Provide the (X, Y) coordinate of the cell's center where the given text is located.  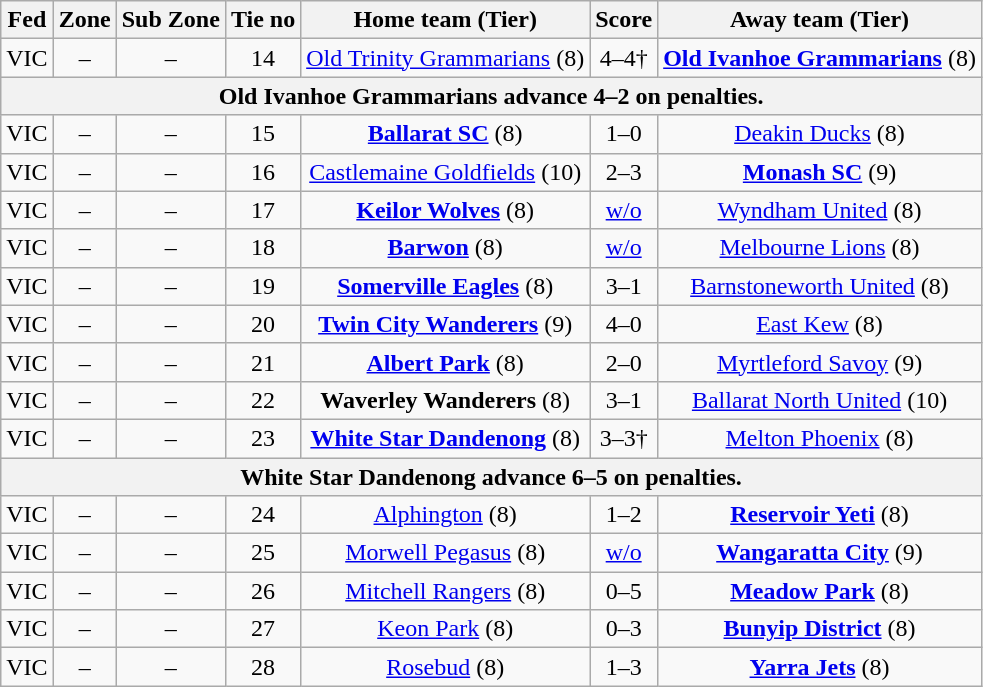
Barnstoneworth United (8) (820, 286)
Ballarat North United (10) (820, 400)
15 (262, 134)
Castlemaine Goldfields (10) (446, 172)
Mitchell Rangers (8) (446, 591)
Keilor Wolves (8) (446, 210)
Away team (Tier) (820, 20)
Melbourne Lions (8) (820, 248)
Old Trinity Grammarians (8) (446, 58)
3–3† (624, 438)
19 (262, 286)
25 (262, 553)
Twin City Wanderers (9) (446, 324)
Score (624, 20)
16 (262, 172)
28 (262, 667)
2–0 (624, 362)
Wangaratta City (9) (820, 553)
Albert Park (8) (446, 362)
Waverley Wanderers (8) (446, 400)
Keon Park (8) (446, 629)
Home team (Tier) (446, 20)
22 (262, 400)
1–2 (624, 515)
Sub Zone (170, 20)
Yarra Jets (8) (820, 667)
Fed (27, 20)
0–5 (624, 591)
Meadow Park (8) (820, 591)
Rosebud (8) (446, 667)
Morwell Pegasus (8) (446, 553)
Bunyip District (8) (820, 629)
Deakin Ducks (8) (820, 134)
14 (262, 58)
Old Ivanhoe Grammarians (8) (820, 58)
4–0 (624, 324)
Alphington (8) (446, 515)
Barwon (8) (446, 248)
Zone (84, 20)
Melton Phoenix (8) (820, 438)
East Kew (8) (820, 324)
1–0 (624, 134)
Monash SC (9) (820, 172)
Tie no (262, 20)
21 (262, 362)
Wyndham United (8) (820, 210)
17 (262, 210)
Ballarat SC (8) (446, 134)
27 (262, 629)
Reservoir Yeti (8) (820, 515)
20 (262, 324)
26 (262, 591)
Myrtleford Savoy (9) (820, 362)
23 (262, 438)
White Star Dandenong advance 6–5 on penalties. (492, 477)
2–3 (624, 172)
24 (262, 515)
4–4† (624, 58)
18 (262, 248)
Old Ivanhoe Grammarians advance 4–2 on penalties. (492, 96)
White Star Dandenong (8) (446, 438)
1–3 (624, 667)
0–3 (624, 629)
Somerville Eagles (8) (446, 286)
